Find where the given text appears and provide that cell's center as [x, y] coordinate. 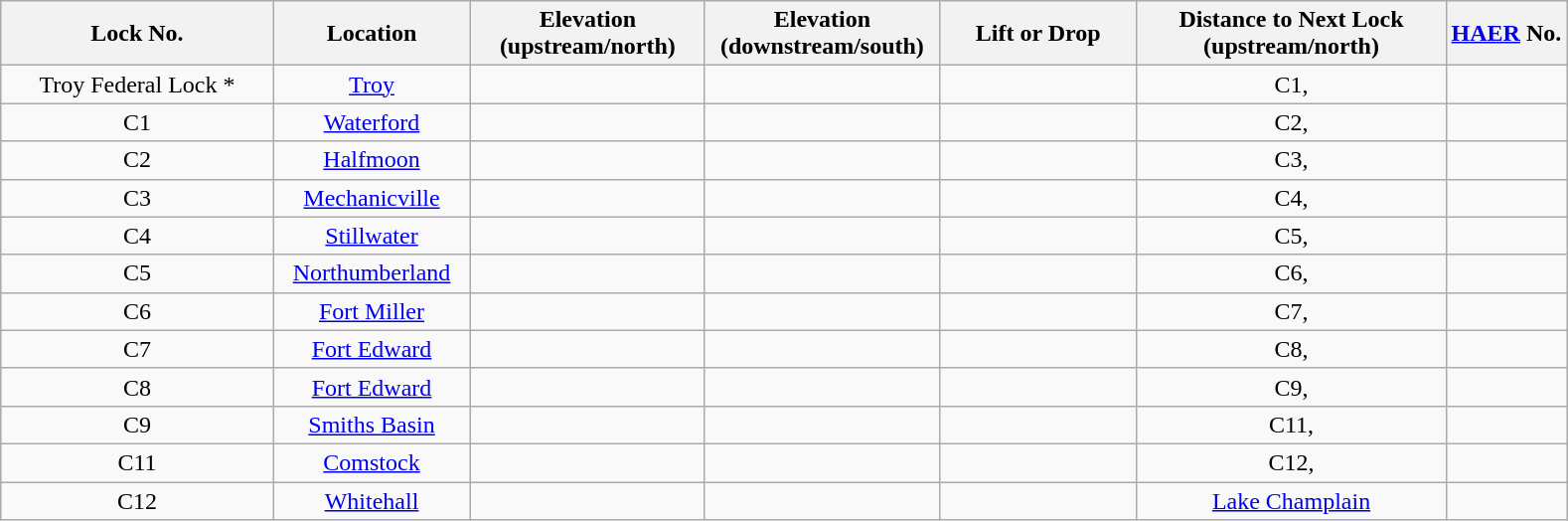
Fort Miller [372, 311]
C12, [1292, 462]
Halfmoon [372, 160]
Lock No. [137, 34]
Comstock [372, 462]
C6, [1292, 273]
C3 [137, 198]
HAER No. [1506, 34]
Troy [372, 85]
C7, [1292, 311]
Whitehall [372, 500]
C1 [137, 122]
Elevation(downstream/south) [822, 34]
C3, [1292, 160]
C1, [1292, 85]
C7 [137, 349]
C5, [1292, 236]
Lake Champlain [1292, 500]
Stillwater [372, 236]
C8 [137, 387]
C12 [137, 500]
C4 [137, 236]
Waterford [372, 122]
C8, [1292, 349]
C9, [1292, 387]
C5 [137, 273]
C6 [137, 311]
C9 [137, 425]
C2, [1292, 122]
Lift or Drop [1037, 34]
Elevation(upstream/north) [587, 34]
C4, [1292, 198]
C11 [137, 462]
Mechanicville [372, 198]
Northumberland [372, 273]
Smiths Basin [372, 425]
Troy Federal Lock * [137, 85]
Distance to Next Lock(upstream/north) [1292, 34]
C11, [1292, 425]
C2 [137, 160]
Location [372, 34]
